Detect which cell encompasses the target text, then output its (x, y) center coordinate. 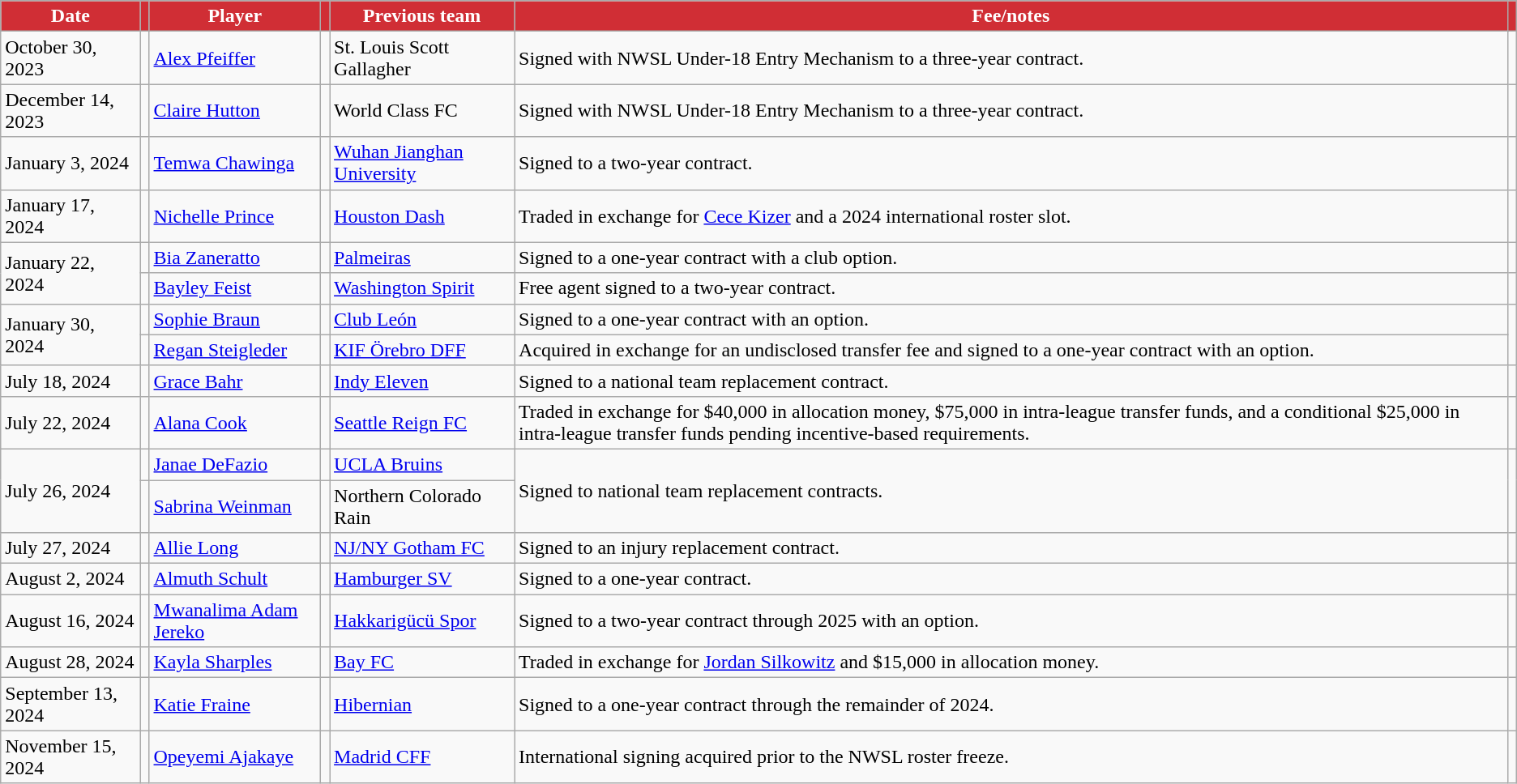
Hamburger SV (422, 579)
Signed to a one-year contract with a club option. (1011, 258)
Signed to a two-year contract through 2025 with an option. (1011, 620)
October 30, 2023 (71, 58)
Wuhan Jianghan University (422, 164)
Signed to an injury replacement contract. (1011, 548)
Washington Spirit (422, 288)
December 14, 2023 (71, 110)
Hibernian (422, 705)
Signed to national team replacement contracts. (1011, 491)
Northern Colorado Rain (422, 505)
Houston Dash (422, 215)
Palmeiras (422, 258)
Player (235, 16)
Alex Pfeiffer (235, 58)
Sabrina Weinman (235, 505)
August 28, 2024 (71, 663)
Signed to a national team replacement contract. (1011, 381)
July 27, 2024 (71, 548)
August 16, 2024 (71, 620)
Allie Long (235, 548)
Signed to a two-year contract. (1011, 164)
Temwa Chawinga (235, 164)
Alana Cook (235, 423)
Regan Steigleder (235, 350)
Almuth Schult (235, 579)
NJ/NY Gotham FC (422, 548)
Indy Eleven (422, 381)
KIF Örebro DFF (422, 350)
Signed to a one-year contract through the remainder of 2024. (1011, 705)
World Class FC (422, 110)
Bay FC (422, 663)
Mwanalima Adam Jereko (235, 620)
Acquired in exchange for an undisclosed transfer fee and signed to a one-year contract with an option. (1011, 350)
Free agent signed to a two-year contract. (1011, 288)
Opeyemi Ajakaye (235, 756)
Club León (422, 319)
UCLA Bruins (422, 464)
Date (71, 16)
Signed to a one-year contract. (1011, 579)
Nichelle Prince (235, 215)
Claire Hutton (235, 110)
Hakkarigücü Spor (422, 620)
January 30, 2024 (71, 334)
Madrid CFF (422, 756)
Kayla Sharples (235, 663)
Janae DeFazio (235, 464)
Signed to a one-year contract with an option. (1011, 319)
Katie Fraine (235, 705)
Grace Bahr (235, 381)
July 22, 2024 (71, 423)
January 17, 2024 (71, 215)
Sophie Braun (235, 319)
Previous team (422, 16)
November 15, 2024 (71, 756)
September 13, 2024 (71, 705)
International signing acquired prior to the NWSL roster freeze. (1011, 756)
January 22, 2024 (71, 273)
Traded in exchange for Jordan Silkowitz and $15,000 in allocation money. (1011, 663)
Bayley Feist (235, 288)
Bia Zaneratto (235, 258)
July 18, 2024 (71, 381)
St. Louis Scott Gallagher (422, 58)
Fee/notes (1011, 16)
January 3, 2024 (71, 164)
August 2, 2024 (71, 579)
Traded in exchange for Cece Kizer and a 2024 international roster slot. (1011, 215)
July 26, 2024 (71, 491)
Seattle Reign FC (422, 423)
